Capture the cell that displays the provided text and extract its [x, y] central coordinate. 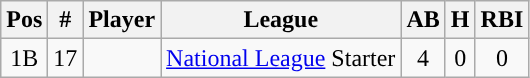
4 [423, 58]
1B [24, 58]
AB [423, 20]
Pos [24, 20]
17 [66, 58]
RBI [502, 20]
# [66, 20]
H [460, 20]
Player [122, 20]
League [281, 20]
National League Starter [281, 58]
